From the cell containing the given text, extract its center point as (x, y) coordinate. 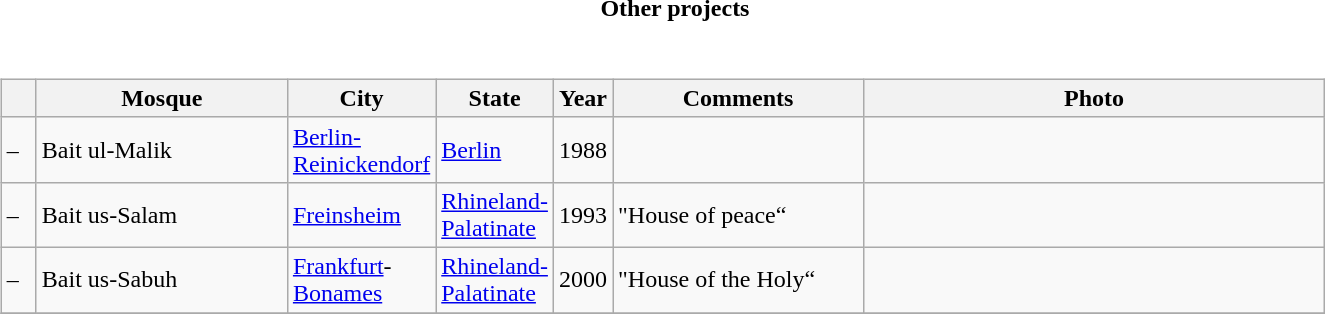
Bait us-Salam (162, 214)
Mosque (162, 98)
Freinsheim (361, 214)
"House of the Holy“ (738, 280)
Photo (1094, 98)
Bait ul-Malik (162, 150)
Comments (738, 98)
1993 (582, 214)
Year (582, 98)
Berlin-Reinickendorf (361, 150)
State (495, 98)
2000 (582, 280)
"House of peace“ (738, 214)
Frankfurt-Bonames (361, 280)
Bait us-Sabuh (162, 280)
City (361, 98)
1988 (582, 150)
Berlin (495, 150)
